From the cell containing the given text, extract its center point as (X, Y) coordinate. 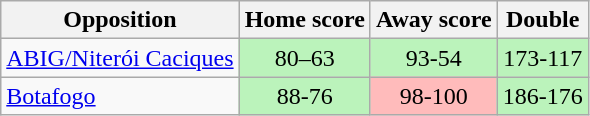
186-176 (542, 96)
ABIG/Niterói Caciques (120, 58)
93-54 (434, 58)
Opposition (120, 20)
88-76 (304, 96)
Away score (434, 20)
Home score (304, 20)
Botafogo (120, 96)
173-117 (542, 58)
80–63 (304, 58)
98-100 (434, 96)
Double (542, 20)
